Capture the cell that displays the provided text and extract its (X, Y) central coordinate. 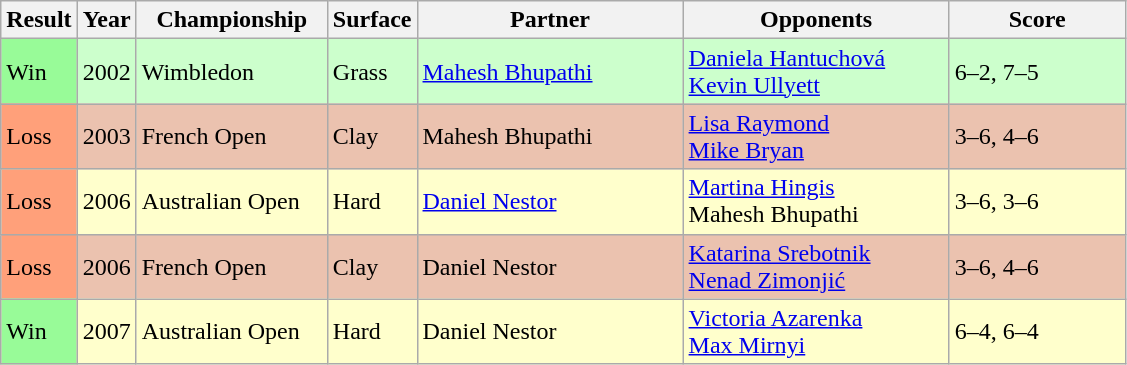
Score (1037, 20)
Partner (550, 20)
Grass (372, 72)
Opponents (816, 20)
Victoria Azarenka Max Mirnyi (816, 332)
Daniela Hantuchová Kevin Ullyett (816, 72)
Championship (232, 20)
2007 (106, 332)
Wimbledon (232, 72)
6–2, 7–5 (1037, 72)
6–4, 6–4 (1037, 332)
Surface (372, 20)
2003 (106, 136)
2002 (106, 72)
Result (39, 20)
3–6, 3–6 (1037, 202)
Year (106, 20)
Katarina Srebotnik Nenad Zimonjić (816, 266)
Martina Hingis Mahesh Bhupathi (816, 202)
Lisa Raymond Mike Bryan (816, 136)
